Pinpoint the cell where the given text exists, returning its [X, Y] midpoint coordinate. 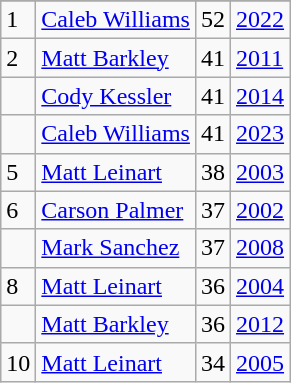
Mark Sanchez [116, 248]
38 [212, 172]
6 [18, 210]
2014 [260, 96]
34 [212, 362]
2002 [260, 210]
8 [18, 286]
2004 [260, 286]
10 [18, 362]
2008 [260, 248]
2003 [260, 172]
2023 [260, 134]
1 [18, 20]
52 [212, 20]
2 [18, 58]
5 [18, 172]
2011 [260, 58]
2012 [260, 324]
Carson Palmer [116, 210]
Cody Kessler [116, 96]
2022 [260, 20]
2005 [260, 362]
